Return (x, y) of the center of cell containing provided text 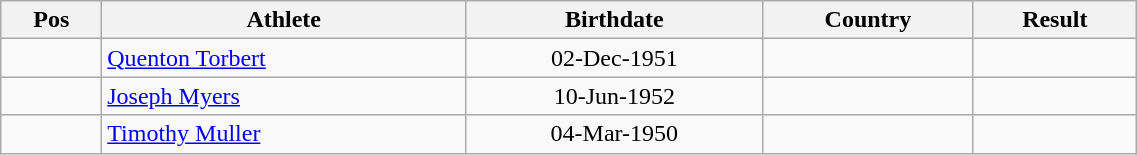
Quenton Torbert (284, 58)
Result (1055, 20)
10-Jun-1952 (614, 96)
Timothy Muller (284, 134)
Pos (52, 20)
Birthdate (614, 20)
Joseph Myers (284, 96)
04-Mar-1950 (614, 134)
Athlete (284, 20)
Country (868, 20)
02-Dec-1951 (614, 58)
